Provide the (x, y) coordinate of the cell's center where the given text is located.  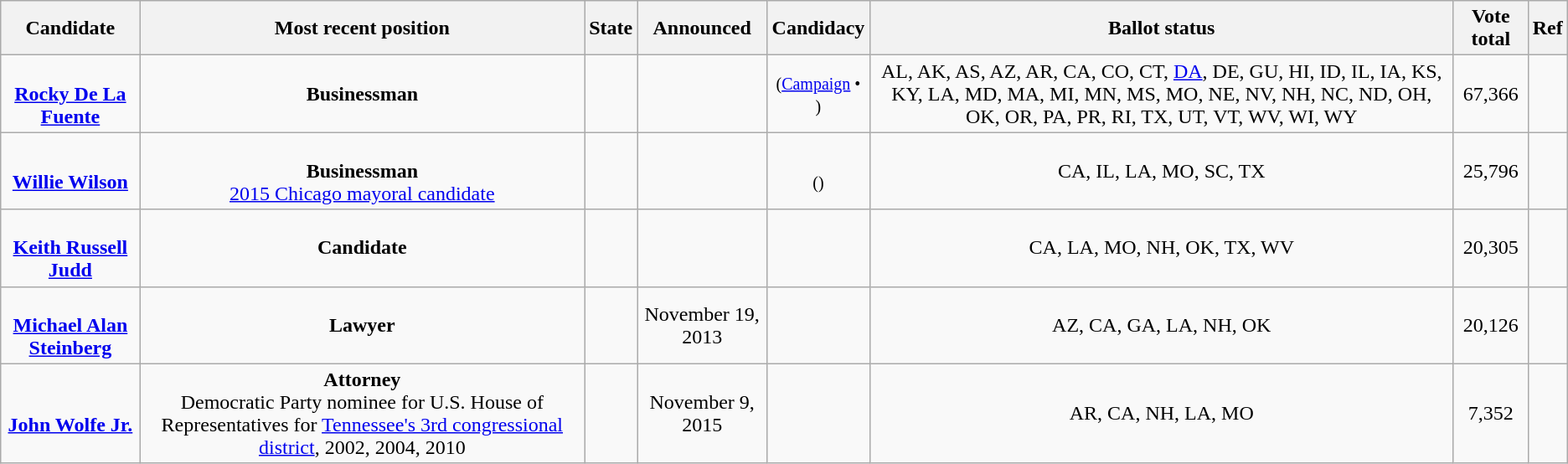
State (611, 28)
(Campaign • ) (818, 94)
Michael Alan Steinberg (70, 325)
25,796 (1491, 171)
20,126 (1491, 325)
7,352 (1491, 414)
AZ, CA, GA, LA, NH, OK (1161, 325)
Businessman2015 Chicago mayoral candidate (362, 171)
Announced (702, 28)
John Wolfe Jr. (70, 414)
Vote total (1491, 28)
Willie Wilson (70, 171)
67,366 (1491, 94)
() (818, 171)
Keith Russell Judd (70, 248)
November 9, 2015 (702, 414)
20,305 (1491, 248)
Lawyer (362, 325)
AttorneyDemocratic Party nominee for U.S. House of Representatives for Tennessee's 3rd congressional district, 2002, 2004, 2010 (362, 414)
Ref (1548, 28)
CA, LA, MO, NH, OK, TX, WV (1161, 248)
Businessman (362, 94)
Ballot status (1161, 28)
Most recent position (362, 28)
November 19, 2013 (702, 325)
Rocky De La Fuente (70, 94)
Candidacy (818, 28)
CA, IL, LA, MO, SC, TX (1161, 171)
AR, CA, NH, LA, MO (1161, 414)
